Identify which cell holds the provided text, then report its (x, y) central coordinate. 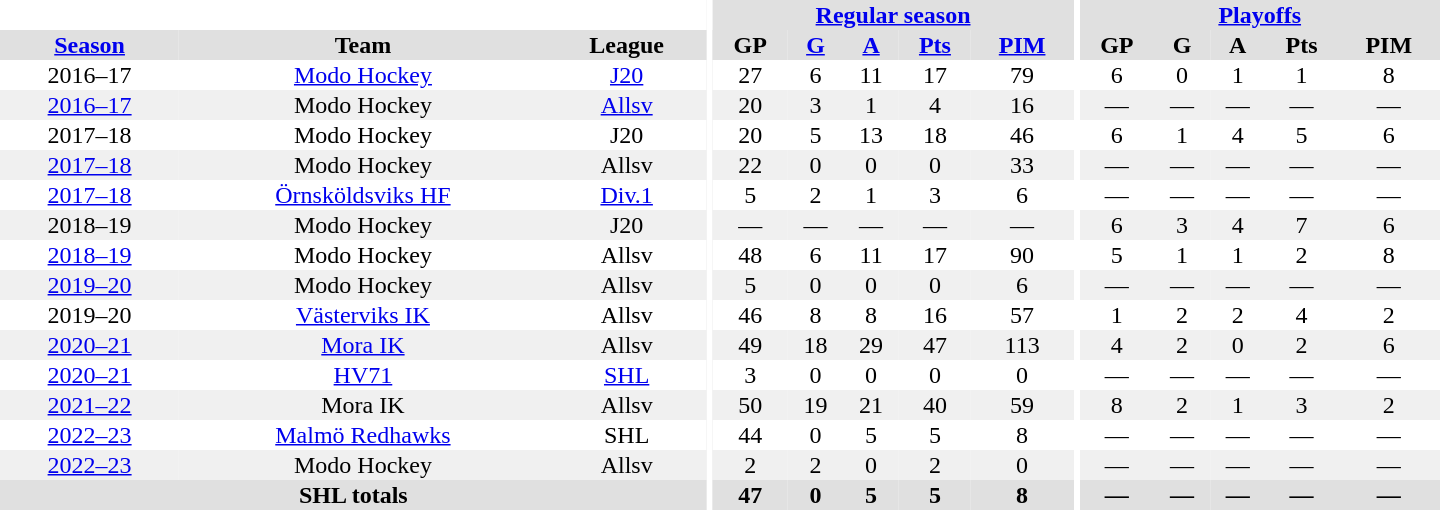
49 (750, 345)
44 (750, 435)
40 (935, 405)
59 (1022, 405)
21 (871, 405)
22 (750, 165)
League (627, 45)
13 (871, 135)
19 (816, 405)
HV71 (362, 375)
Örnsköldsviks HF (362, 195)
29 (871, 345)
33 (1022, 165)
Playoffs (1260, 15)
7 (1302, 225)
57 (1022, 315)
113 (1022, 345)
48 (750, 255)
Season (90, 45)
Västerviks IK (362, 315)
Div.1 (627, 195)
79 (1022, 75)
SHL totals (354, 495)
Regular season (893, 15)
90 (1022, 255)
50 (750, 405)
2021–22 (90, 405)
Malmö Redhawks (362, 435)
27 (750, 75)
Team (362, 45)
